From the cell containing the given text, extract its center point as (X, Y) coordinate. 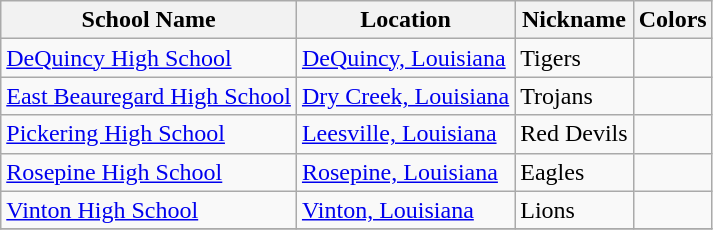
Trojans (574, 96)
Location (405, 20)
Eagles (574, 172)
Vinton, Louisiana (405, 210)
Rosepine, Louisiana (405, 172)
Pickering High School (149, 134)
Red Devils (574, 134)
Nickname (574, 20)
Lions (574, 210)
DeQuincy High School (149, 58)
Rosepine High School (149, 172)
School Name (149, 20)
Tigers (574, 58)
Leesville, Louisiana (405, 134)
Dry Creek, Louisiana (405, 96)
East Beauregard High School (149, 96)
DeQuincy, Louisiana (405, 58)
Colors (672, 20)
Vinton High School (149, 210)
